From the cell containing the given text, extract its center point as [x, y] coordinate. 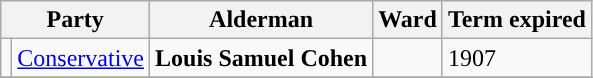
Alderman [262, 20]
Term expired [516, 20]
Louis Samuel Cohen [262, 58]
Party [76, 20]
Ward [408, 20]
1907 [516, 58]
Conservative [81, 58]
